Output the [X, Y] coordinate of the center of the cell containing the given text.  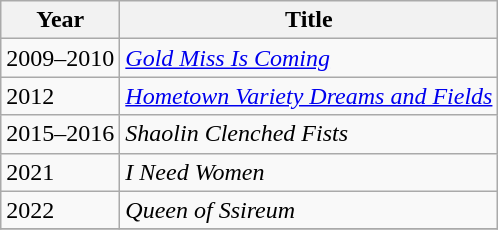
2015–2016 [60, 134]
I Need Women [309, 172]
Hometown Variety Dreams and Fields [309, 96]
Title [309, 20]
2022 [60, 210]
Year [60, 20]
2021 [60, 172]
Gold Miss Is Coming [309, 58]
Queen of Ssireum [309, 210]
2012 [60, 96]
Shaolin Clenched Fists [309, 134]
2009–2010 [60, 58]
